Detect which cell encompasses the target text, then output its (x, y) center coordinate. 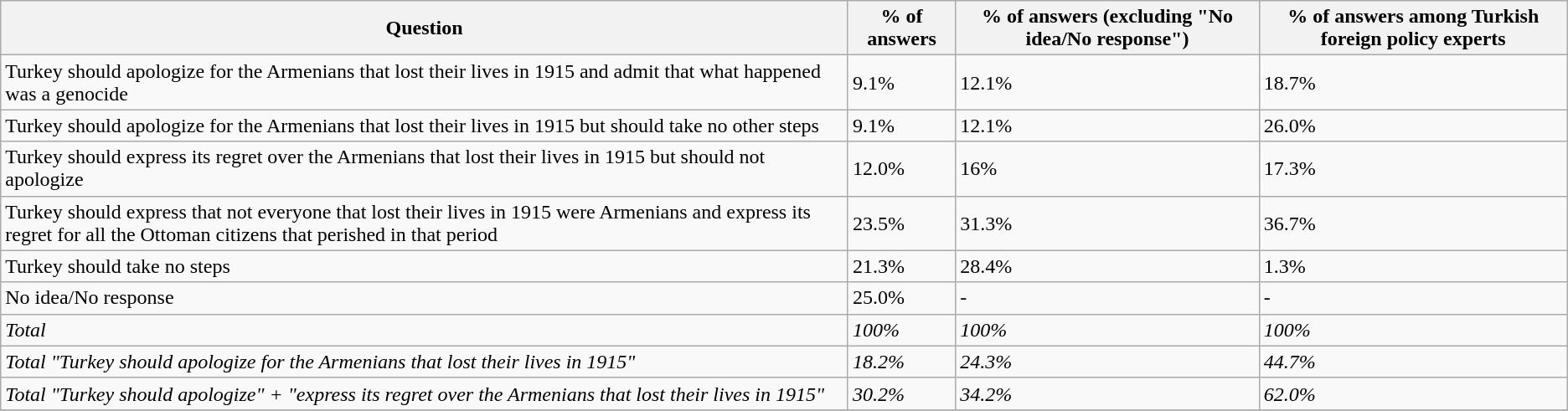
62.0% (1413, 393)
% of answers among Turkish foreign policy experts (1413, 28)
25.0% (901, 298)
24.3% (1107, 362)
% of answers (excluding "No idea/No response") (1107, 28)
Total (425, 330)
31.3% (1107, 223)
21.3% (901, 266)
28.4% (1107, 266)
34.2% (1107, 393)
26.0% (1413, 126)
Question (425, 28)
Total "Turkey should apologize for the Armenians that lost their lives in 1915" (425, 362)
18.7% (1413, 82)
12.0% (901, 169)
Turkey should take no steps (425, 266)
% of answers (901, 28)
1.3% (1413, 266)
17.3% (1413, 169)
23.5% (901, 223)
16% (1107, 169)
18.2% (901, 362)
Turkey should apologize for the Armenians that lost their lives in 1915 but should take no other steps (425, 126)
44.7% (1413, 362)
No idea/No response (425, 298)
30.2% (901, 393)
Total "Turkey should apologize" + "express its regret over the Armenians that lost their lives in 1915" (425, 393)
Turkey should apologize for the Armenians that lost their lives in 1915 and admit that what happened was a genocide (425, 82)
Turkey should express its regret over the Armenians that lost their lives in 1915 but should not apologize (425, 169)
36.7% (1413, 223)
